Output the [X, Y] coordinate of the center of the cell containing the given text.  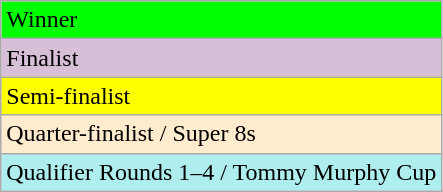
Quarter-finalist / Super 8s [222, 134]
Winner [222, 20]
Finalist [222, 58]
Qualifier Rounds 1–4 / Tommy Murphy Cup [222, 172]
Semi-finalist [222, 96]
